Determine the [x, y] coordinate at the center of the cell enclosing the given text.  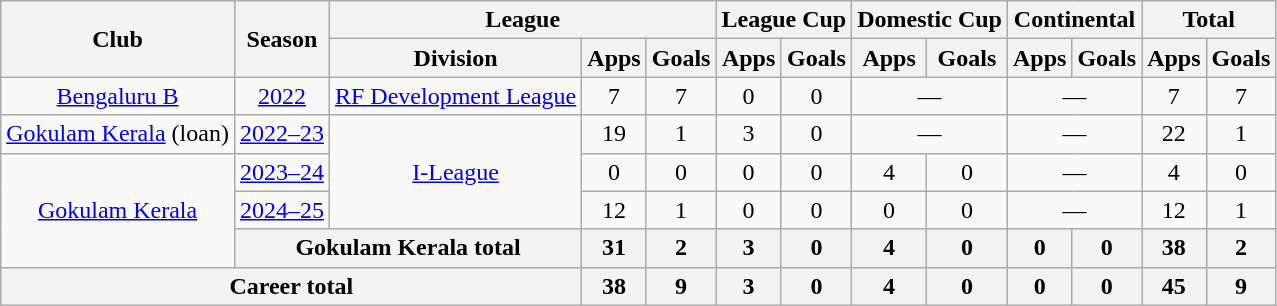
Career total [292, 286]
Bengaluru B [118, 96]
League [522, 20]
22 [1174, 134]
League Cup [784, 20]
2024–25 [282, 210]
Season [282, 39]
2023–24 [282, 172]
Total [1209, 20]
2022–23 [282, 134]
19 [614, 134]
Gokulam Kerala [118, 210]
Domestic Cup [930, 20]
2022 [282, 96]
Gokulam Kerala total [408, 248]
Continental [1074, 20]
31 [614, 248]
Club [118, 39]
RF Development League [455, 96]
45 [1174, 286]
I-League [455, 172]
Gokulam Kerala (loan) [118, 134]
Division [455, 58]
